Output the [X, Y] coordinate of the center of the cell containing the given text.  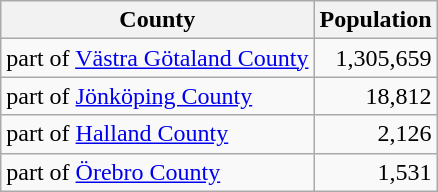
County [158, 20]
part of Örebro County [158, 172]
part of Jönköping County [158, 96]
2,126 [376, 134]
1,531 [376, 172]
Population [376, 20]
part of Västra Götaland County [158, 58]
part of Halland County [158, 134]
1,305,659 [376, 58]
18,812 [376, 96]
